From the cell containing the given text, extract its center point as (x, y) coordinate. 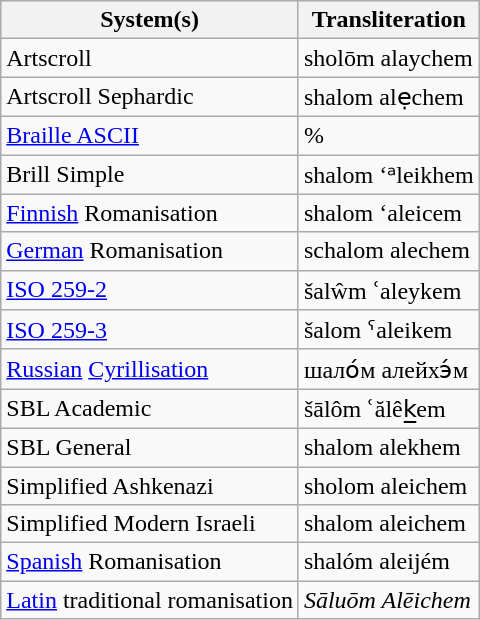
Simplified Modern Israeli (150, 524)
shalóm aleijém (388, 562)
shalom aleichem (388, 524)
Artscroll (150, 58)
Artscroll Sephardic (150, 97)
sholōm alaychem (388, 58)
šālôm ʿălêk̲em (388, 409)
German Romanisation (150, 251)
Sāluōm Alēichem (388, 600)
Simplified Ashkenazi (150, 485)
Brill Simple (150, 174)
System(s) (150, 20)
ISO 259-2 (150, 290)
Transliteration (388, 20)
шало́м алейхэ́м (388, 369)
shalom ‘ᵃleikhem (388, 174)
SBL Academic (150, 409)
shalom alẹchem (388, 97)
šalom ˁaleikem (388, 330)
shalom ‘aleicem (388, 213)
Russian Cyrillisation (150, 369)
Latin traditional romanisation (150, 600)
šalŵm ʿaleykem (388, 290)
ISO 259-3 (150, 330)
Spanish Romanisation (150, 562)
sholom aleichem (388, 485)
% (388, 135)
SBL General (150, 447)
Braille ASCII (150, 135)
schalom alechem (388, 251)
Finnish Romanisation (150, 213)
shalom alekhem (388, 447)
